Provide the (x, y) coordinate of the cell's center where the given text is located.  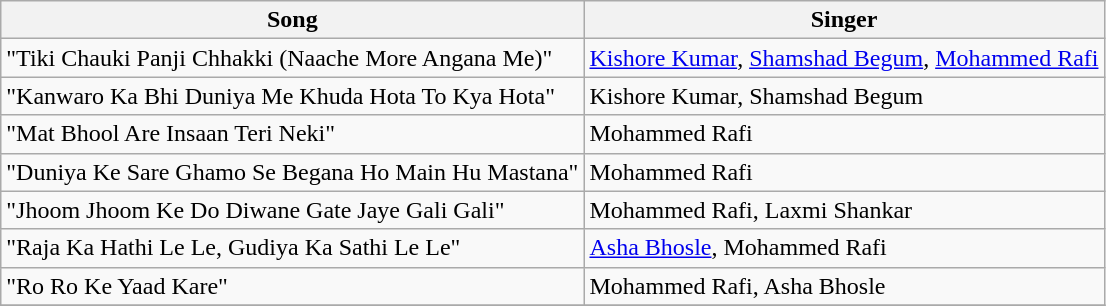
Song (292, 20)
Singer (844, 20)
"Mat Bhool Are Insaan Teri Neki" (292, 134)
Mohammed Rafi, Asha Bhosle (844, 286)
"Ro Ro Ke Yaad Kare" (292, 286)
"Kanwaro Ka Bhi Duniya Me Khuda Hota To Kya Hota" (292, 96)
"Tiki Chauki Panji Chhakki (Naache More Angana Me)" (292, 58)
"Duniya Ke Sare Ghamo Se Begana Ho Main Hu Mastana" (292, 172)
"Raja Ka Hathi Le Le, Gudiya Ka Sathi Le Le" (292, 248)
"Jhoom Jhoom Ke Do Diwane Gate Jaye Gali Gali" (292, 210)
Kishore Kumar, Shamshad Begum, Mohammed Rafi (844, 58)
Mohammed Rafi, Laxmi Shankar (844, 210)
Kishore Kumar, Shamshad Begum (844, 96)
Asha Bhosle, Mohammed Rafi (844, 248)
